Locate the cell with the specified text and output its (X, Y) center coordinate. 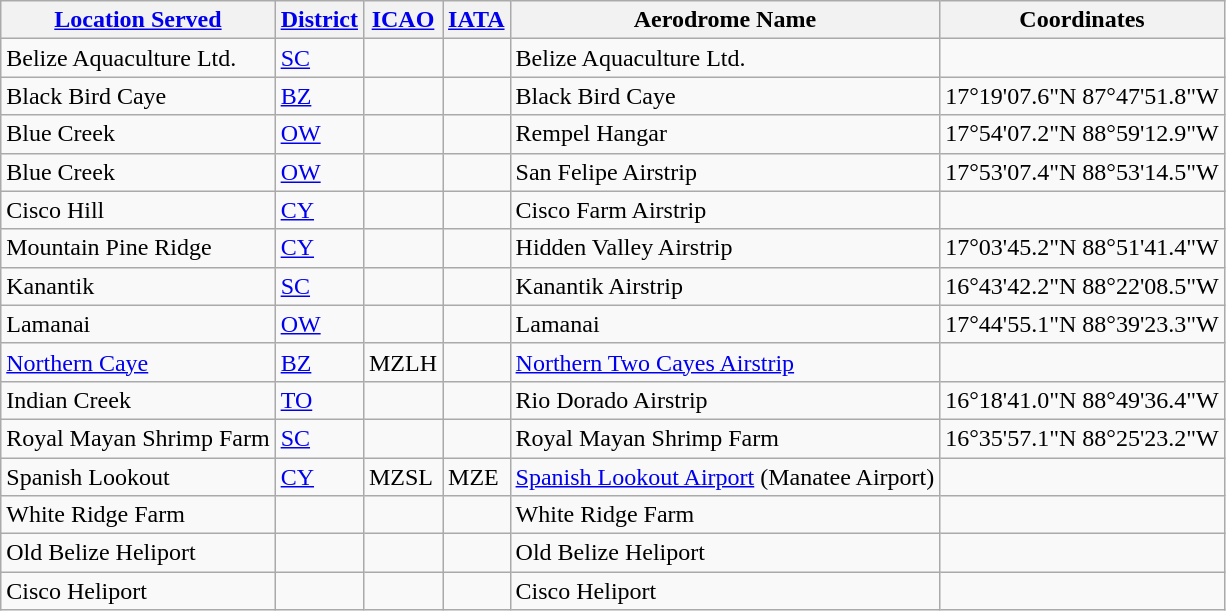
Northern Caye (138, 362)
17°53'07.4"N 88°53'14.5"W (1082, 172)
16°18'41.0"N 88°49'36.4"W (1082, 400)
Rio Dorado Airstrip (725, 400)
Kanantik (138, 286)
Cisco Hill (138, 210)
TO (319, 400)
Kanantik Airstrip (725, 286)
MZE (477, 477)
ICAO (402, 20)
17°54'07.2"N 88°59'12.9"W (1082, 134)
16°43'42.2"N 88°22'08.5"W (1082, 286)
Mountain Pine Ridge (138, 248)
IATA (477, 20)
Location Served (138, 20)
17°44'55.1"N 88°39'23.3"W (1082, 324)
Hidden Valley Airstrip (725, 248)
Rempel Hangar (725, 134)
Spanish Lookout Airport (Manatee Airport) (725, 477)
District (319, 20)
17°03'45.2"N 88°51'41.4"W (1082, 248)
MZSL (402, 477)
San Felipe Airstrip (725, 172)
Cisco Farm Airstrip (725, 210)
Aerodrome Name (725, 20)
Coordinates (1082, 20)
16°35'57.1"N 88°25'23.2"W (1082, 438)
17°19'07.6"N 87°47'51.8"W (1082, 96)
Indian Creek (138, 400)
Spanish Lookout (138, 477)
MZLH (402, 362)
Northern Two Cayes Airstrip (725, 362)
